Search for the cell housing the specified text and yield its (X, Y) center coordinate. 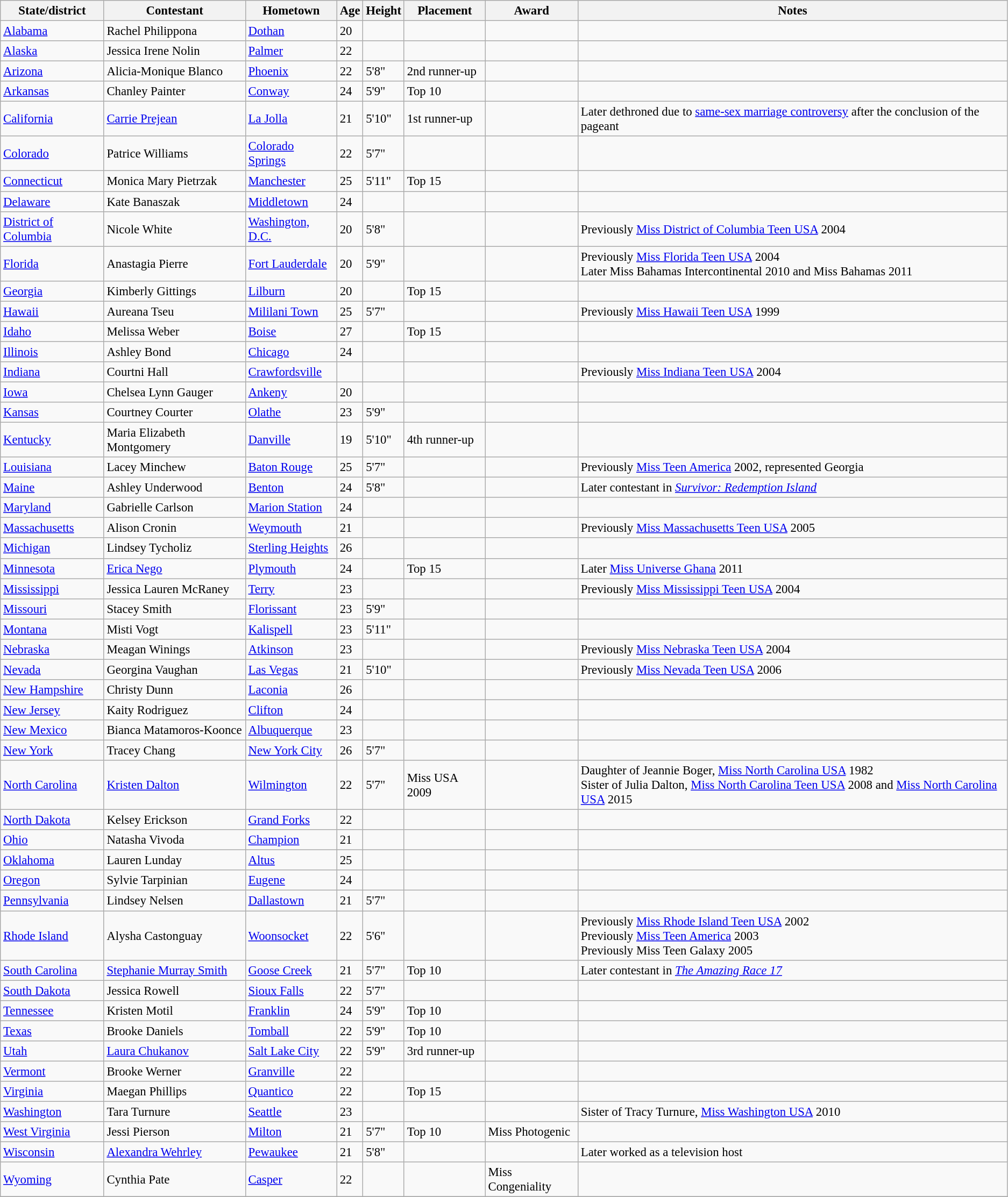
Michigan (52, 548)
Melissa Weber (174, 332)
Later contestant in The Amazing Race 17 (792, 970)
Plymouth (291, 568)
Wilmington (291, 785)
Anastagia Pierre (174, 263)
27 (350, 332)
Pewaukee (291, 1152)
Chicago (291, 352)
19 (350, 440)
California (52, 119)
Las Vegas (291, 669)
Contestant (174, 11)
Nicole White (174, 229)
Hawaii (52, 311)
State/district (52, 11)
North Dakota (52, 820)
Monica Mary Pietrzak (174, 181)
Gabrielle Carlson (174, 508)
Virginia (52, 1092)
Sylvie Tarpinian (174, 880)
Delaware (52, 202)
Later worked as a television host (792, 1152)
West Virginia (52, 1132)
Marion Station (291, 508)
South Carolina (52, 970)
Florissant (291, 609)
Later dethroned due to same-sex marriage controversy after the conclusion of the pageant (792, 119)
Maria Elizabeth Montgomery (174, 440)
Pennsylvania (52, 901)
Laura Chukanov (174, 1051)
Alaska (52, 51)
Cynthia Pate (174, 1180)
Seattle (291, 1111)
Brooke Daniels (174, 1031)
Massachusetts (52, 528)
Daughter of Jeannie Boger, Miss North Carolina USA 1982Sister of Julia Dalton, Miss North Carolina Teen USA 2008 and Miss North Carolina USA 2015 (792, 785)
Oregon (52, 880)
Phoenix (291, 72)
Lauren Lunday (174, 860)
Tara Turnure (174, 1111)
Miss USA 2009 (444, 785)
Champion (291, 840)
Alabama (52, 31)
Arizona (52, 72)
Jessica Lauren McRaney (174, 589)
Eugene (291, 880)
Illinois (52, 352)
Olathe (291, 412)
New Jersey (52, 710)
Manchester (291, 181)
Boise (291, 332)
Meagan Winings (174, 650)
Later Miss Universe Ghana 2011 (792, 568)
Previously Miss Nebraska Teen USA 2004 (792, 650)
Maegan Phillips (174, 1092)
Tracey Chang (174, 751)
Milton (291, 1132)
Kristen Motil (174, 1010)
Sioux Falls (291, 991)
Colorado (52, 154)
1st runner-up (444, 119)
Miss Photogenic (531, 1132)
Lilburn (291, 291)
Oklahoma (52, 860)
Clifton (291, 710)
Middletown (291, 202)
Florida (52, 263)
Idaho (52, 332)
Erica Nego (174, 568)
Lindsey Tycholiz (174, 548)
Kalispell (291, 629)
Previously Miss Mississippi Teen USA 2004 (792, 589)
Casper (291, 1180)
Granville (291, 1071)
Nebraska (52, 650)
Rhode Island (52, 936)
New York (52, 751)
Palmer (291, 51)
Ashley Bond (174, 352)
Utah (52, 1051)
Vermont (52, 1071)
District of Columbia (52, 229)
Kelsey Erickson (174, 820)
Woonsocket (291, 936)
Jessi Pierson (174, 1132)
Wyoming (52, 1180)
Fort Lauderdale (291, 263)
Missouri (52, 609)
Colorado Springs (291, 154)
Crawfordsville (291, 372)
Tennessee (52, 1010)
Salt Lake City (291, 1051)
Bianca Matamoros-Koonce (174, 730)
Carrie Prejean (174, 119)
Wisconsin (52, 1152)
Previously Miss Indiana Teen USA 2004 (792, 372)
Mililani Town (291, 311)
Jessica Irene Nolin (174, 51)
Ohio (52, 840)
Benton (291, 488)
Lacey Minchew (174, 467)
Misti Vogt (174, 629)
Previously Miss Teen America 2002, represented Georgia (792, 467)
Courtney Courter (174, 412)
Kimberly Gittings (174, 291)
Washington, D.C. (291, 229)
Georgina Vaughan (174, 669)
Franklin (291, 1010)
Award (531, 11)
Placement (444, 11)
Ankeny (291, 392)
Aureana Tseu (174, 311)
Age (350, 11)
Sister of Tracy Turnure, Miss Washington USA 2010 (792, 1111)
Grand Forks (291, 820)
2nd runner-up (444, 72)
Minnesota (52, 568)
Hometown (291, 11)
North Carolina (52, 785)
Miss Congeniality (531, 1180)
Nevada (52, 669)
New Mexico (52, 730)
Iowa (52, 392)
Indiana (52, 372)
La Jolla (291, 119)
Rachel Philippona (174, 31)
Christy Dunn (174, 690)
Tomball (291, 1031)
New York City (291, 751)
Goose Creek (291, 970)
Maine (52, 488)
Sterling Heights (291, 548)
Kristen Dalton (174, 785)
4th runner-up (444, 440)
Quantico (291, 1092)
Terry (291, 589)
Previously Miss Hawaii Teen USA 1999 (792, 311)
Previously Miss District of Columbia Teen USA 2004 (792, 229)
Louisiana (52, 467)
Montana (52, 629)
3rd runner-up (444, 1051)
Natasha Vivoda (174, 840)
Mississippi (52, 589)
Notes (792, 11)
Previously Miss Rhode Island Teen USA 2002Previously Miss Teen America 2003Previously Miss Teen Galaxy 2005 (792, 936)
Kaity Rodriguez (174, 710)
Previously Miss Nevada Teen USA 2006 (792, 669)
Stacey Smith (174, 609)
Alison Cronin (174, 528)
Washington (52, 1111)
Conway (291, 91)
5'6" (384, 936)
Albuquerque (291, 730)
Previously Miss Massachusetts Teen USA 2005 (792, 528)
Kate Banaszak (174, 202)
Brooke Werner (174, 1071)
Jessica Rowell (174, 991)
Arkansas (52, 91)
Dothan (291, 31)
Patrice Williams (174, 154)
South Dakota (52, 991)
Atkinson (291, 650)
Alysha Castonguay (174, 936)
New Hampshire (52, 690)
Stephanie Murray Smith (174, 970)
Georgia (52, 291)
Texas (52, 1031)
Courtni Hall (174, 372)
Previously Miss Florida Teen USA 2004Later Miss Bahamas Intercontinental 2010 and Miss Bahamas 2011 (792, 263)
Connecticut (52, 181)
Ashley Underwood (174, 488)
Lindsey Nelsen (174, 901)
Danville (291, 440)
Baton Rouge (291, 467)
Chelsea Lynn Gauger (174, 392)
Later contestant in Survivor: Redemption Island (792, 488)
Maryland (52, 508)
Altus (291, 860)
Alicia-Monique Blanco (174, 72)
Height (384, 11)
Weymouth (291, 528)
Laconia (291, 690)
Kentucky (52, 440)
Alexandra Wehrley (174, 1152)
Kansas (52, 412)
Dallastown (291, 901)
Chanley Painter (174, 91)
